Locate the cell with the specified text and output its (X, Y) center coordinate. 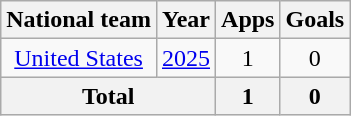
Apps (248, 20)
United States (79, 58)
2025 (186, 58)
National team (79, 20)
Year (186, 20)
Total (108, 96)
Goals (315, 20)
